Find where the given text appears and provide that cell's center as [x, y] coordinate. 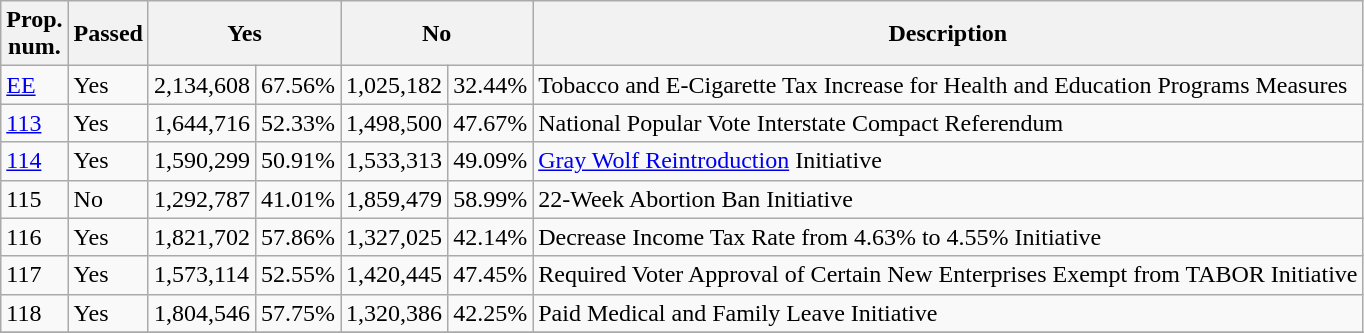
57.86% [298, 237]
50.91% [298, 161]
1,644,716 [202, 123]
49.09% [490, 161]
2,134,608 [202, 85]
1,859,479 [394, 199]
67.56% [298, 85]
116 [34, 237]
118 [34, 313]
1,025,182 [394, 85]
1,420,445 [394, 275]
113 [34, 123]
22-Week Abortion Ban Initiative [948, 199]
1,533,313 [394, 161]
114 [34, 161]
1,292,787 [202, 199]
52.33% [298, 123]
Prop.num. [34, 34]
Paid Medical and Family Leave Initiative [948, 313]
1,590,299 [202, 161]
EE [34, 85]
Decrease Income Tax Rate from 4.63% to 4.55% Initiative [948, 237]
115 [34, 199]
Tobacco and E-Cigarette Tax Increase for Health and Education Programs Measures [948, 85]
42.14% [490, 237]
117 [34, 275]
Description [948, 34]
32.44% [490, 85]
1,327,025 [394, 237]
1,573,114 [202, 275]
1,498,500 [394, 123]
Gray Wolf Reintroduction Initiative [948, 161]
1,821,702 [202, 237]
47.45% [490, 275]
47.67% [490, 123]
1,320,386 [394, 313]
41.01% [298, 199]
Required Voter Approval of Certain New Enterprises Exempt from TABOR Initiative [948, 275]
52.55% [298, 275]
57.75% [298, 313]
National Popular Vote Interstate Compact Referendum [948, 123]
42.25% [490, 313]
1,804,546 [202, 313]
58.99% [490, 199]
Passed [108, 34]
